Scan for the cell matching the given text and deliver its (x, y) coordinate at center. 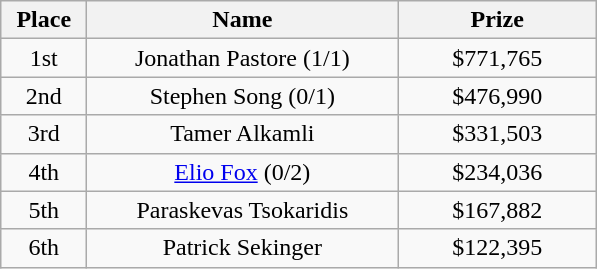
Stephen Song (0/1) (242, 96)
Name (242, 20)
Paraskevas Tsokaridis (242, 210)
$234,036 (498, 172)
Prize (498, 20)
2nd (44, 96)
$476,990 (498, 96)
Tamer Alkamli (242, 134)
Patrick Sekinger (242, 248)
$122,395 (498, 248)
$771,765 (498, 58)
4th (44, 172)
1st (44, 58)
Jonathan Pastore (1/1) (242, 58)
3rd (44, 134)
Elio Fox (0/2) (242, 172)
$331,503 (498, 134)
5th (44, 210)
Place (44, 20)
6th (44, 248)
$167,882 (498, 210)
